Detect which cell encompasses the target text, then output its (X, Y) center coordinate. 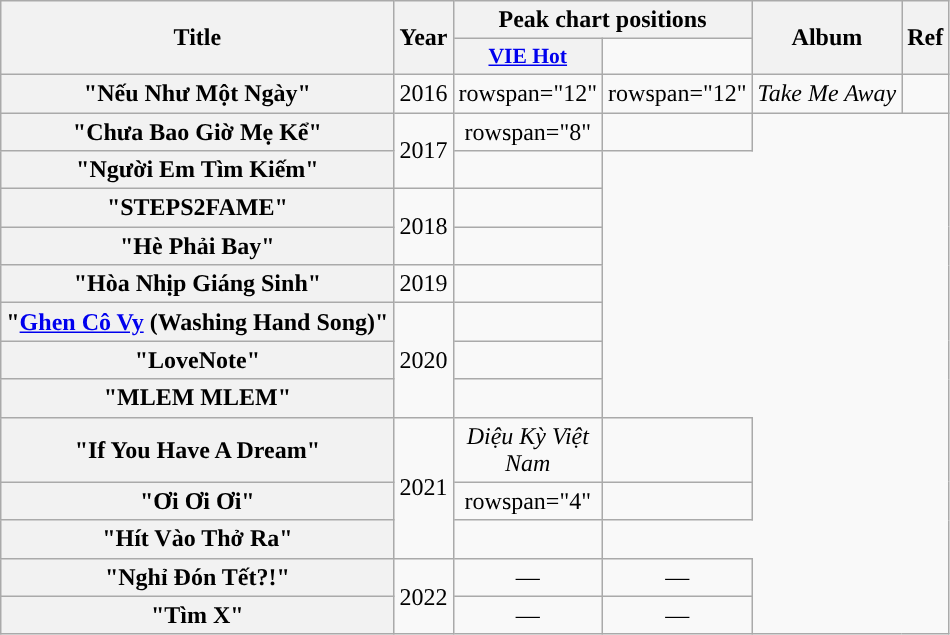
Peak chart positions (602, 20)
"Hè Phải Bay" (198, 246)
Album (827, 38)
rowspan="4" (528, 501)
"Hòa Nhịp Giáng Sinh" (198, 284)
"Nghỉ Đón Tết?!" (198, 577)
"MLEM MLEM" (198, 398)
2022 (424, 596)
"STEPS2FAME" (198, 208)
"Tìm X" (198, 615)
"If You Have A Dream" (198, 450)
"Ơi Ơi Ơi" (198, 501)
Take Me Away (827, 93)
Ref (926, 38)
"Chưa Bao Giờ Mẹ Kể" (198, 131)
"Hít Vào Thở Ra" (198, 539)
"LoveNote" (198, 360)
2018 (424, 227)
2016 (424, 93)
"Ghen Cô Vy (Washing Hand Song)" (198, 322)
Year (424, 38)
"Nếu Như Một Ngày" (198, 93)
2020 (424, 360)
rowspan="8" (528, 131)
VIE Hot (528, 57)
2017 (424, 150)
"Người Em Tìm Kiếm" (198, 170)
2021 (424, 488)
Title (198, 38)
Diệu Kỳ Việt Nam (528, 450)
2019 (424, 284)
